Scan for the cell matching the given text and deliver its [x, y] coordinate at center. 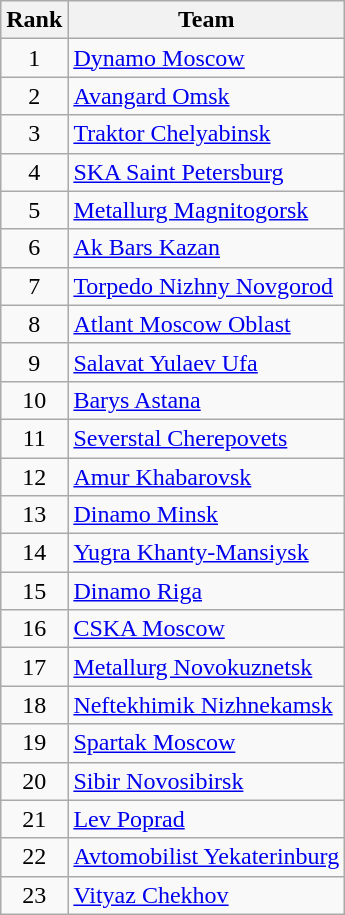
Rank [34, 20]
Dynamo Moscow [206, 58]
3 [34, 134]
Metallurg Magnitogorsk [206, 210]
22 [34, 857]
1 [34, 58]
9 [34, 362]
10 [34, 400]
18 [34, 705]
8 [34, 324]
13 [34, 515]
Atlant Moscow Oblast [206, 324]
Amur Khabarovsk [206, 477]
Lev Poprad [206, 819]
19 [34, 743]
Yugra Khanty-Mansiysk [206, 553]
SKA Saint Petersburg [206, 172]
Salavat Yulaev Ufa [206, 362]
4 [34, 172]
Neftekhimik Nizhnekamsk [206, 705]
Traktor Chelyabinsk [206, 134]
Severstal Cherepovets [206, 438]
Avtomobilist Yekaterinburg [206, 857]
Torpedo Nizhny Novgorod [206, 286]
Spartak Moscow [206, 743]
Vityaz Chekhov [206, 895]
Sibir Novosibirsk [206, 781]
CSKA Moscow [206, 629]
Metallurg Novokuznetsk [206, 667]
23 [34, 895]
Dinamo Minsk [206, 515]
11 [34, 438]
15 [34, 591]
20 [34, 781]
Dinamo Riga [206, 591]
Avangard Omsk [206, 96]
5 [34, 210]
21 [34, 819]
14 [34, 553]
7 [34, 286]
Team [206, 20]
Barys Astana [206, 400]
2 [34, 96]
12 [34, 477]
6 [34, 248]
16 [34, 629]
17 [34, 667]
Ak Bars Kazan [206, 248]
